Return [x, y] of the center of cell containing provided text 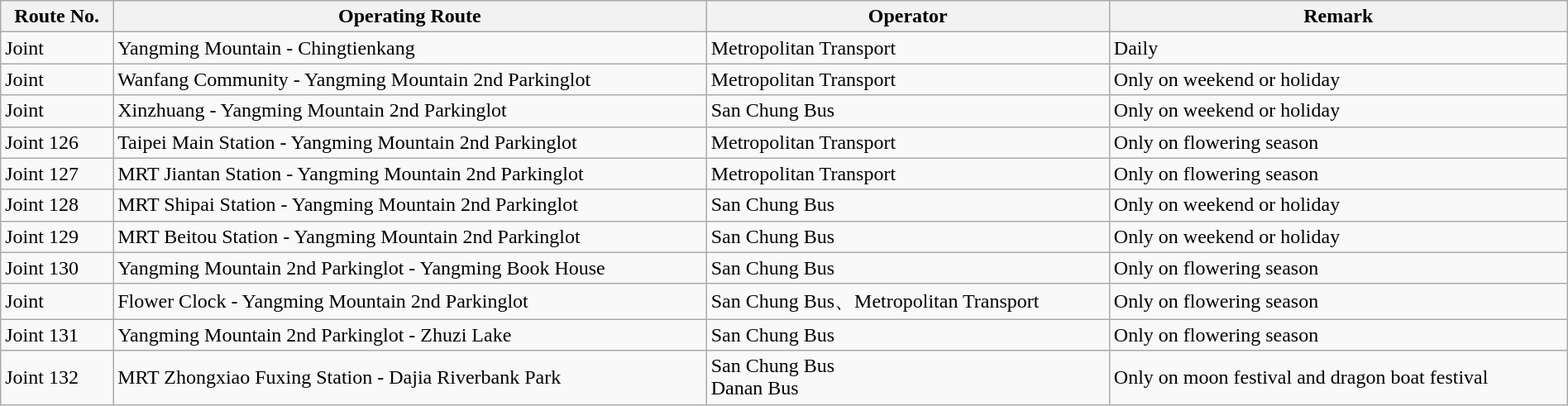
Daily [1338, 48]
MRT Zhongxiao Fuxing Station - Dajia Riverbank Park [410, 377]
Joint 132 [57, 377]
Joint 129 [57, 236]
Remark [1338, 17]
Wanfang Community - Yangming Mountain 2nd Parkinglot [410, 79]
Xinzhuang - Yangming Mountain 2nd Parkinglot [410, 111]
Joint 131 [57, 335]
Operating Route [410, 17]
Taipei Main Station - Yangming Mountain 2nd Parkinglot [410, 142]
Joint 128 [57, 205]
San Chung BusDanan Bus [908, 377]
Only on moon festival and dragon boat festival [1338, 377]
San Chung Bus、Metropolitan Transport [908, 301]
Yangming Mountain 2nd Parkinglot - Zhuzi Lake [410, 335]
MRT Beitou Station - Yangming Mountain 2nd Parkinglot [410, 236]
Joint 127 [57, 174]
Joint 126 [57, 142]
MRT Shipai Station - Yangming Mountain 2nd Parkinglot [410, 205]
Joint 130 [57, 268]
Yangming Mountain 2nd Parkinglot - Yangming Book House [410, 268]
MRT Jiantan Station - Yangming Mountain 2nd Parkinglot [410, 174]
Flower Clock - Yangming Mountain 2nd Parkinglot [410, 301]
Operator [908, 17]
Yangming Mountain - Chingtienkang [410, 48]
Route No. [57, 17]
